Return [X, Y] of the center of cell containing provided text 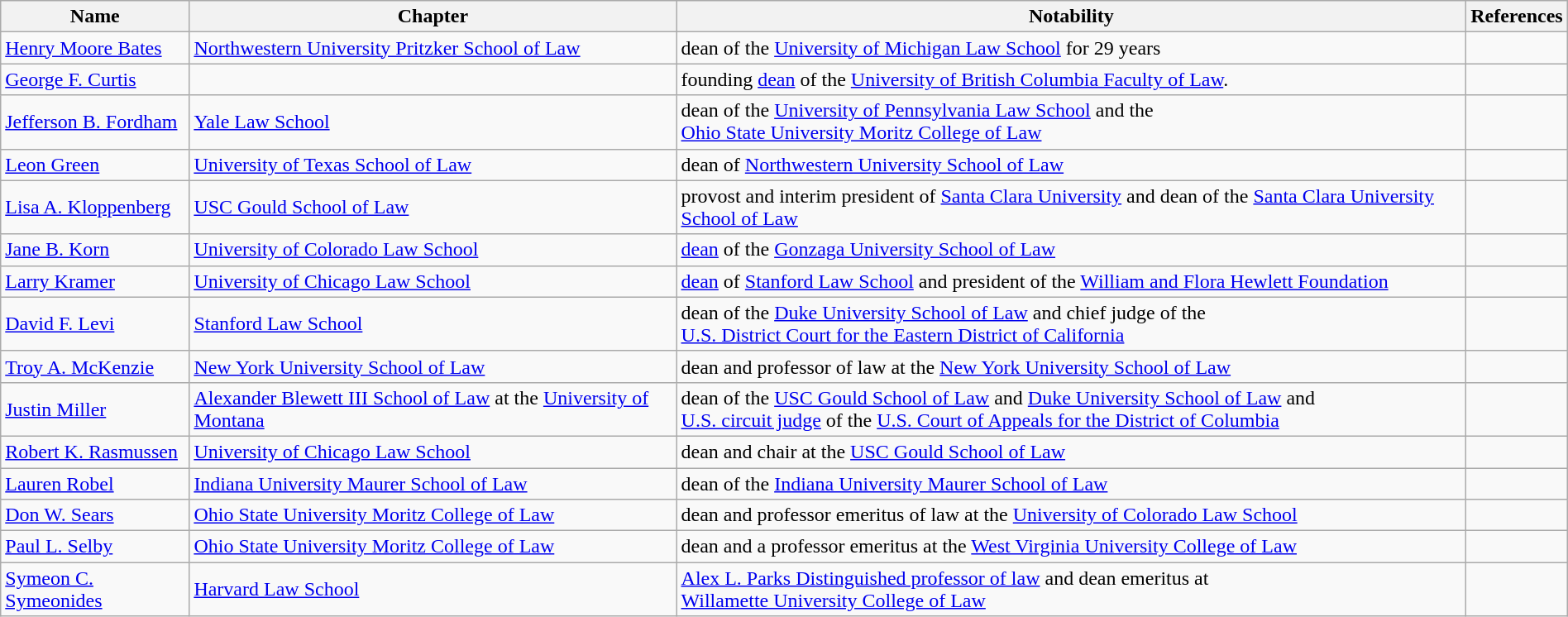
Northwestern University Pritzker School of Law [433, 48]
founding dean of the University of British Columbia Faculty of Law. [1072, 79]
Henry Moore Bates [95, 48]
dean of the University of Pennsylvania Law School and theOhio State University Moritz College of Law [1072, 122]
References [1517, 17]
Troy A. McKenzie [95, 366]
dean of Stanford Law School and president of the William and Flora Hewlett Foundation [1072, 281]
Jefferson B. Fordham [95, 122]
Stanford Law School [433, 324]
University of Colorado Law School [433, 250]
dean and professor of law at the New York University School of Law [1072, 366]
dean of the Gonzaga University School of Law [1072, 250]
Name [95, 17]
Larry Kramer [95, 281]
dean of the Duke University School of Law and chief judge of theU.S. District Court for the Eastern District of California [1072, 324]
David F. Levi [95, 324]
University of Texas School of Law [433, 165]
dean of the Indiana University Maurer School of Law [1072, 484]
Paul L. Selby [95, 547]
dean and professor emeritus of law at the University of Colorado Law School [1072, 515]
dean and a professor emeritus at the West Virginia University College of Law [1072, 547]
Lauren Robel [95, 484]
Indiana University Maurer School of Law [433, 484]
Yale Law School [433, 122]
Robert K. Rasmussen [95, 452]
dean of the USC Gould School of Law and Duke University School of Law andU.S. circuit judge of the U.S. Court of Appeals for the District of Columbia [1072, 409]
Notability [1072, 17]
Don W. Sears [95, 515]
George F. Curtis [95, 79]
Leon Green [95, 165]
Lisa A. Kloppenberg [95, 207]
Alex L. Parks Distinguished professor of law and dean emeritus atWillamette University College of Law [1072, 589]
dean of Northwestern University School of Law [1072, 165]
Justin Miller [95, 409]
Alexander Blewett III School of Law at the University of Montana [433, 409]
dean and chair at the USC Gould School of Law [1072, 452]
provost and interim president of Santa Clara University and dean of the Santa Clara University School of Law [1072, 207]
Jane B. Korn [95, 250]
USC Gould School of Law [433, 207]
Harvard Law School [433, 589]
Symeon C. Symeonides [95, 589]
New York University School of Law [433, 366]
Chapter [433, 17]
dean of the University of Michigan Law School for 29 years [1072, 48]
